Search for the cell housing the specified text and yield its [X, Y] center coordinate. 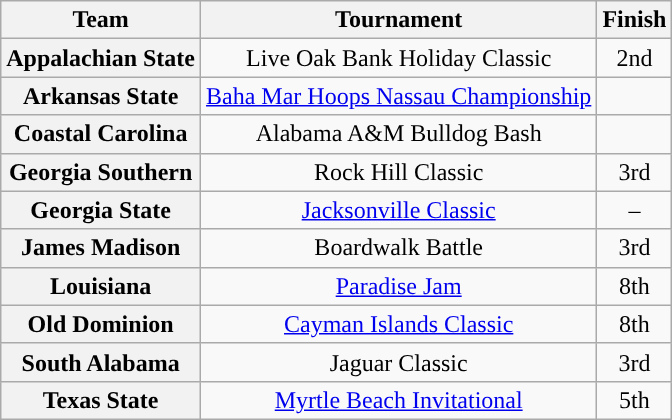
Tournament [399, 20]
Cayman Islands Classic [399, 324]
James Madison [101, 248]
Louisiana [101, 286]
Arkansas State [101, 96]
Old Dominion [101, 324]
Alabama A&M Bulldog Bash [399, 134]
2nd [634, 58]
Texas State [101, 400]
Appalachian State [101, 58]
Finish [634, 20]
Baha Mar Hoops Nassau Championship [399, 96]
Paradise Jam [399, 286]
– [634, 210]
Coastal Carolina [101, 134]
Georgia Southern [101, 172]
Jaguar Classic [399, 362]
South Alabama [101, 362]
Boardwalk Battle [399, 248]
Georgia State [101, 210]
5th [634, 400]
Jacksonville Classic [399, 210]
Rock Hill Classic [399, 172]
Team [101, 20]
Live Oak Bank Holiday Classic [399, 58]
Myrtle Beach Invitational [399, 400]
